Search for the cell housing the specified text and yield its (X, Y) center coordinate. 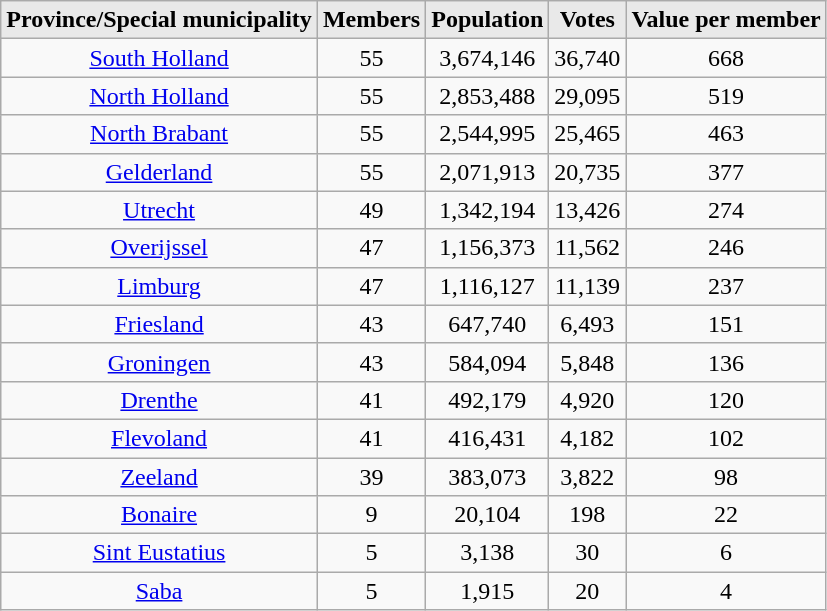
3,674,146 (488, 58)
29,095 (588, 96)
463 (726, 134)
1,342,194 (488, 210)
25,465 (588, 134)
Members (371, 20)
274 (726, 210)
120 (726, 400)
2,544,995 (488, 134)
30 (588, 553)
4,182 (588, 438)
South Holland (160, 58)
4,920 (588, 400)
36,740 (588, 58)
151 (726, 324)
Groningen (160, 362)
Saba (160, 591)
Utrecht (160, 210)
Province/Special municipality (160, 20)
3,138 (488, 553)
1,116,127 (488, 286)
4 (726, 591)
246 (726, 248)
584,094 (488, 362)
22 (726, 515)
Flevoland (160, 438)
6 (726, 553)
Bonaire (160, 515)
Gelderland (160, 172)
North Holland (160, 96)
668 (726, 58)
Limburg (160, 286)
Drenthe (160, 400)
198 (588, 515)
136 (726, 362)
20,104 (488, 515)
1,915 (488, 591)
2,853,488 (488, 96)
1,156,373 (488, 248)
Sint Eustatius (160, 553)
377 (726, 172)
Votes (588, 20)
Zeeland (160, 477)
6,493 (588, 324)
2,071,913 (488, 172)
237 (726, 286)
383,073 (488, 477)
9 (371, 515)
13,426 (588, 210)
98 (726, 477)
39 (371, 477)
North Brabant (160, 134)
416,431 (488, 438)
Population (488, 20)
519 (726, 96)
20 (588, 591)
20,735 (588, 172)
11,139 (588, 286)
647,740 (488, 324)
Overijssel (160, 248)
492,179 (488, 400)
102 (726, 438)
Value per member (726, 20)
3,822 (588, 477)
Friesland (160, 324)
5,848 (588, 362)
49 (371, 210)
11,562 (588, 248)
